Provide the [X, Y] coordinate of the cell's center where the given text is located.  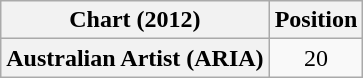
Chart (2012) [135, 20]
20 [316, 58]
Position [316, 20]
Australian Artist (ARIA) [135, 58]
